Scan for the cell matching the given text and deliver its [x, y] coordinate at center. 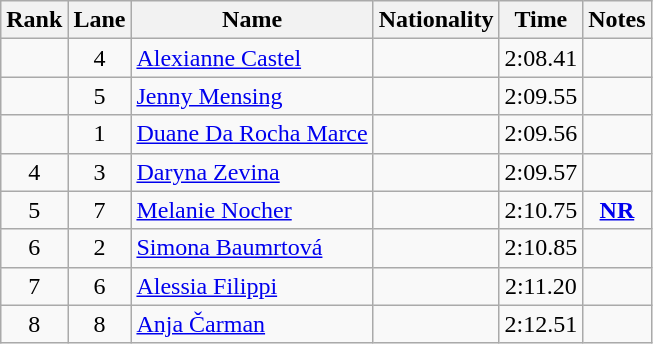
Alessia Filippi [252, 286]
2:09.56 [541, 134]
Jenny Mensing [252, 96]
Nationality [436, 20]
2:10.75 [541, 210]
Alexianne Castel [252, 58]
Daryna Zevina [252, 172]
2:09.55 [541, 96]
3 [100, 172]
2:11.20 [541, 286]
Simona Baumrtová [252, 248]
NR [617, 210]
2:12.51 [541, 324]
2:09.57 [541, 172]
Lane [100, 20]
2:10.85 [541, 248]
2 [100, 248]
Anja Čarman [252, 324]
Duane Da Rocha Marce [252, 134]
Melanie Nocher [252, 210]
Rank [34, 20]
Notes [617, 20]
Time [541, 20]
1 [100, 134]
2:08.41 [541, 58]
Name [252, 20]
